Capture the cell that displays the provided text and extract its (X, Y) central coordinate. 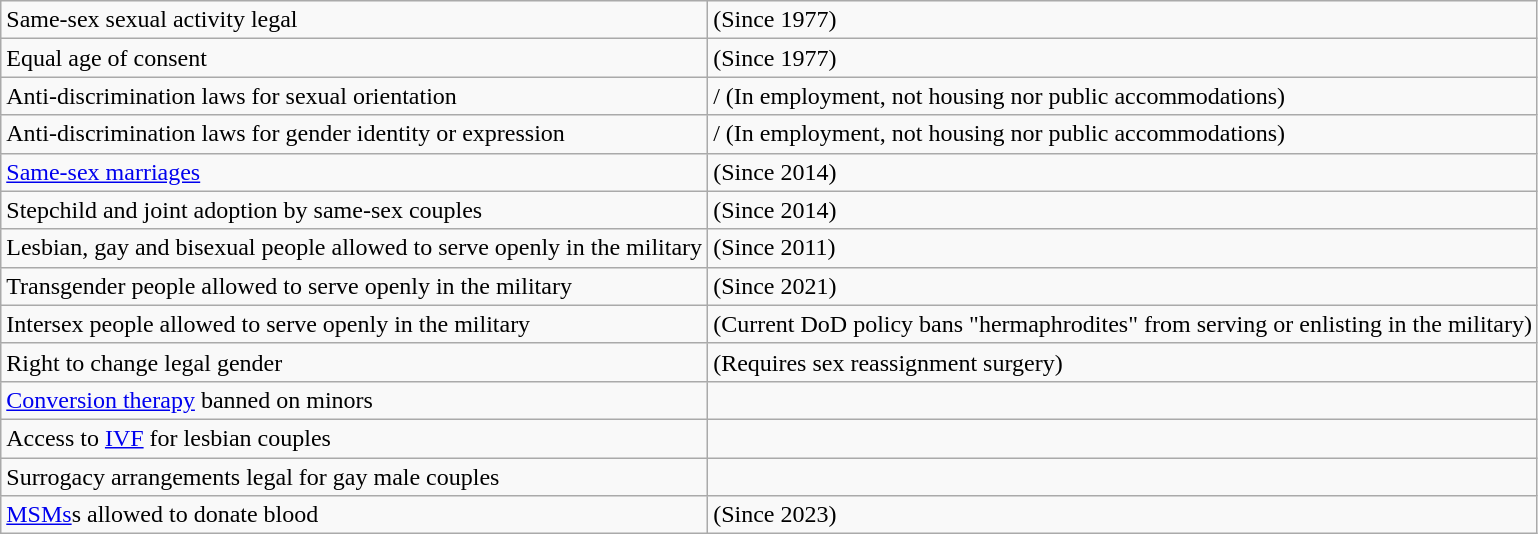
(Since 2011) (1123, 248)
(Requires sex reassignment surgery) (1123, 362)
Right to change legal gender (354, 362)
Anti-discrimination laws for gender identity or expression (354, 134)
Same-sex marriages (354, 172)
Intersex people allowed to serve openly in the military (354, 324)
(Since 2021) (1123, 286)
MSMss allowed to donate blood (354, 515)
Anti-discrimination laws for sexual orientation (354, 96)
Transgender people allowed to serve openly in the military (354, 286)
(Since 2023) (1123, 515)
Lesbian, gay and bisexual people allowed to serve openly in the military (354, 248)
Stepchild and joint adoption by same-sex couples (354, 210)
Same-sex sexual activity legal (354, 20)
Conversion therapy banned on minors (354, 400)
Access to IVF for lesbian couples (354, 438)
Surrogacy arrangements legal for gay male couples (354, 477)
Equal age of consent (354, 58)
(Current DoD policy bans "hermaphrodites" from serving or enlisting in the military) (1123, 324)
